Pinpoint the cell where the given text exists, returning its (x, y) midpoint coordinate. 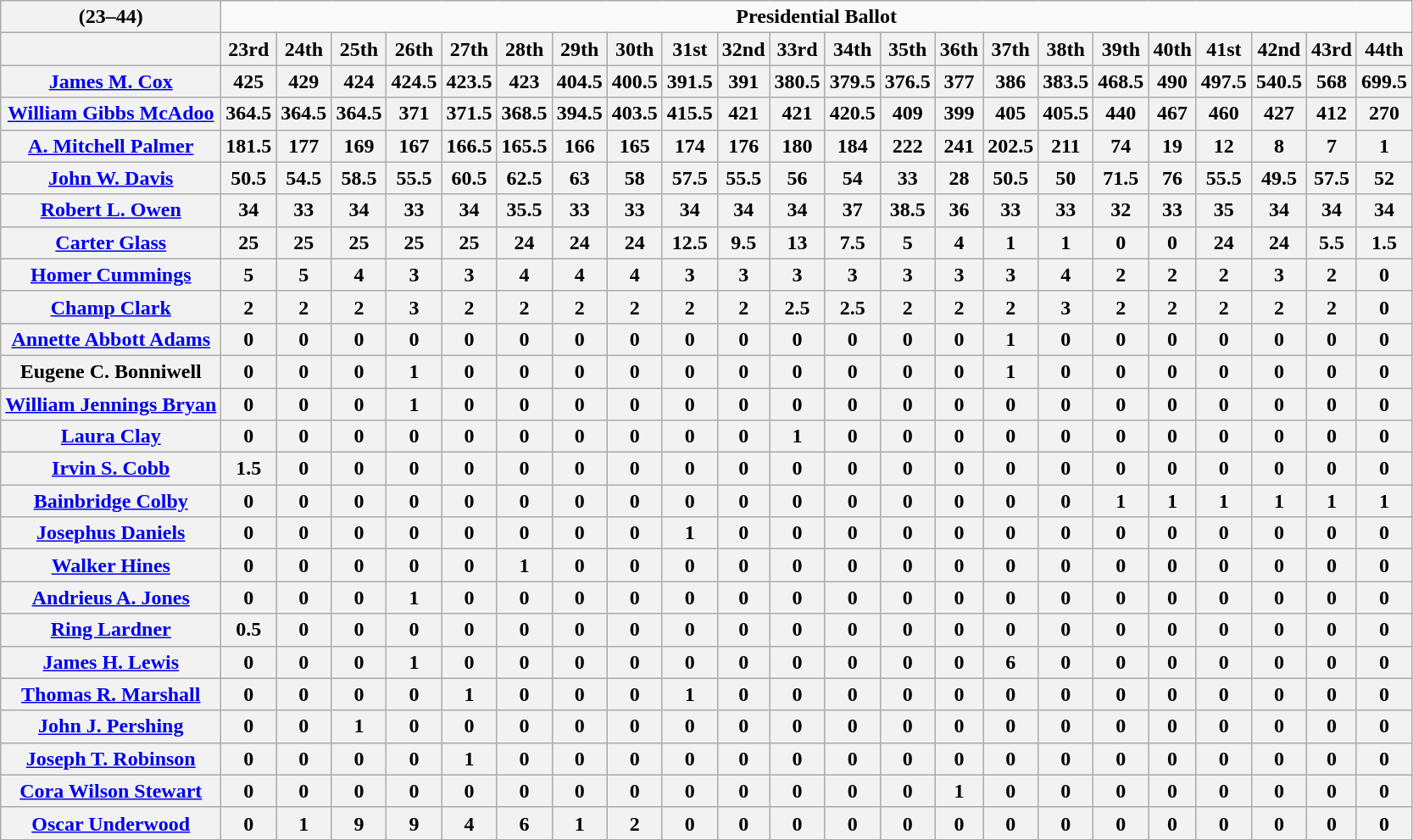
166.5 (470, 146)
36th (959, 49)
405 (1010, 114)
427 (1278, 114)
60.5 (470, 178)
Annette Abbott Adams (111, 339)
34th (853, 49)
William Jennings Bryan (111, 404)
37 (853, 210)
23rd (249, 49)
424 (359, 81)
62.5 (524, 178)
568 (1331, 81)
58 (634, 178)
Oscar Underwood (111, 823)
13 (797, 242)
24th (303, 49)
211 (1066, 146)
63 (580, 178)
Andrieus A. Jones (111, 598)
8 (1278, 146)
184 (853, 146)
James H. Lewis (111, 662)
40th (1172, 49)
400.5 (634, 81)
380.5 (797, 81)
44th (1383, 49)
377 (959, 81)
33rd (797, 49)
9.5 (743, 242)
394.5 (580, 114)
76 (1172, 178)
39th (1121, 49)
John J. Pershing (111, 726)
440 (1121, 114)
38th (1066, 49)
A. Mitchell Palmer (111, 146)
35.5 (524, 210)
405.5 (1066, 114)
468.5 (1121, 81)
56 (797, 178)
37th (1010, 49)
202.5 (1010, 146)
423.5 (470, 81)
404.5 (580, 81)
409 (907, 114)
497.5 (1224, 81)
Carter Glass (111, 242)
270 (1383, 114)
176 (743, 146)
42nd (1278, 49)
Robert L. Owen (111, 210)
5.5 (1331, 242)
58.5 (359, 178)
William Gibbs McAdoo (111, 114)
460 (1224, 114)
425 (249, 81)
74 (1121, 146)
54 (853, 178)
19 (1172, 146)
30th (634, 49)
32nd (743, 49)
43rd (1331, 49)
415.5 (690, 114)
Thomas R. Marshall (111, 694)
49.5 (1278, 178)
371.5 (470, 114)
540.5 (1278, 81)
54.5 (303, 178)
35 (1224, 210)
699.5 (1383, 81)
424.5 (414, 81)
391.5 (690, 81)
Bainbridge Colby (111, 501)
412 (1331, 114)
165.5 (524, 146)
Champ Clark (111, 307)
27th (470, 49)
386 (1010, 81)
Eugene C. Bonniwell (111, 371)
36 (959, 210)
28 (959, 178)
50 (1066, 178)
391 (743, 81)
399 (959, 114)
Presidential Ballot (817, 17)
166 (580, 146)
32 (1121, 210)
35th (907, 49)
James M. Cox (111, 81)
12.5 (690, 242)
29th (580, 49)
241 (959, 146)
368.5 (524, 114)
379.5 (853, 81)
Laura Clay (111, 437)
28th (524, 49)
423 (524, 81)
167 (414, 146)
Irvin S. Cobb (111, 469)
26th (414, 49)
467 (1172, 114)
Josephus Daniels (111, 533)
25th (359, 49)
38.5 (907, 210)
41st (1224, 49)
52 (1383, 178)
7 (1331, 146)
169 (359, 146)
165 (634, 146)
174 (690, 146)
181.5 (249, 146)
420.5 (853, 114)
Joseph T. Robinson (111, 759)
Ring Lardner (111, 630)
12 (1224, 146)
371 (414, 114)
376.5 (907, 81)
John W. Davis (111, 178)
7.5 (853, 242)
383.5 (1066, 81)
(23–44) (111, 17)
403.5 (634, 114)
31st (690, 49)
490 (1172, 81)
177 (303, 146)
71.5 (1121, 178)
180 (797, 146)
Homer Cummings (111, 275)
222 (907, 146)
Cora Wilson Stewart (111, 791)
Walker Hines (111, 565)
429 (303, 81)
0.5 (249, 630)
